Search for the cell housing the specified text and yield its (x, y) center coordinate. 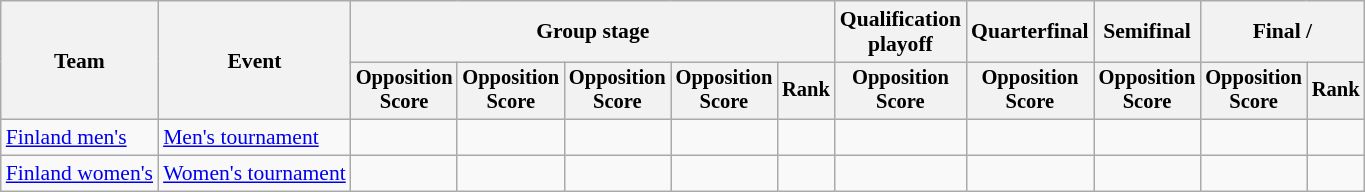
Women's tournament (254, 174)
Men's tournament (254, 138)
Semifinal (1148, 32)
Finland men's (80, 138)
Event (254, 60)
Finland women's (80, 174)
Team (80, 60)
Quarterfinal (1030, 32)
Final / (1282, 32)
Qualificationplayoff (900, 32)
Group stage (593, 32)
